Determine the [X, Y] coordinate at the center of the cell enclosing the given text.  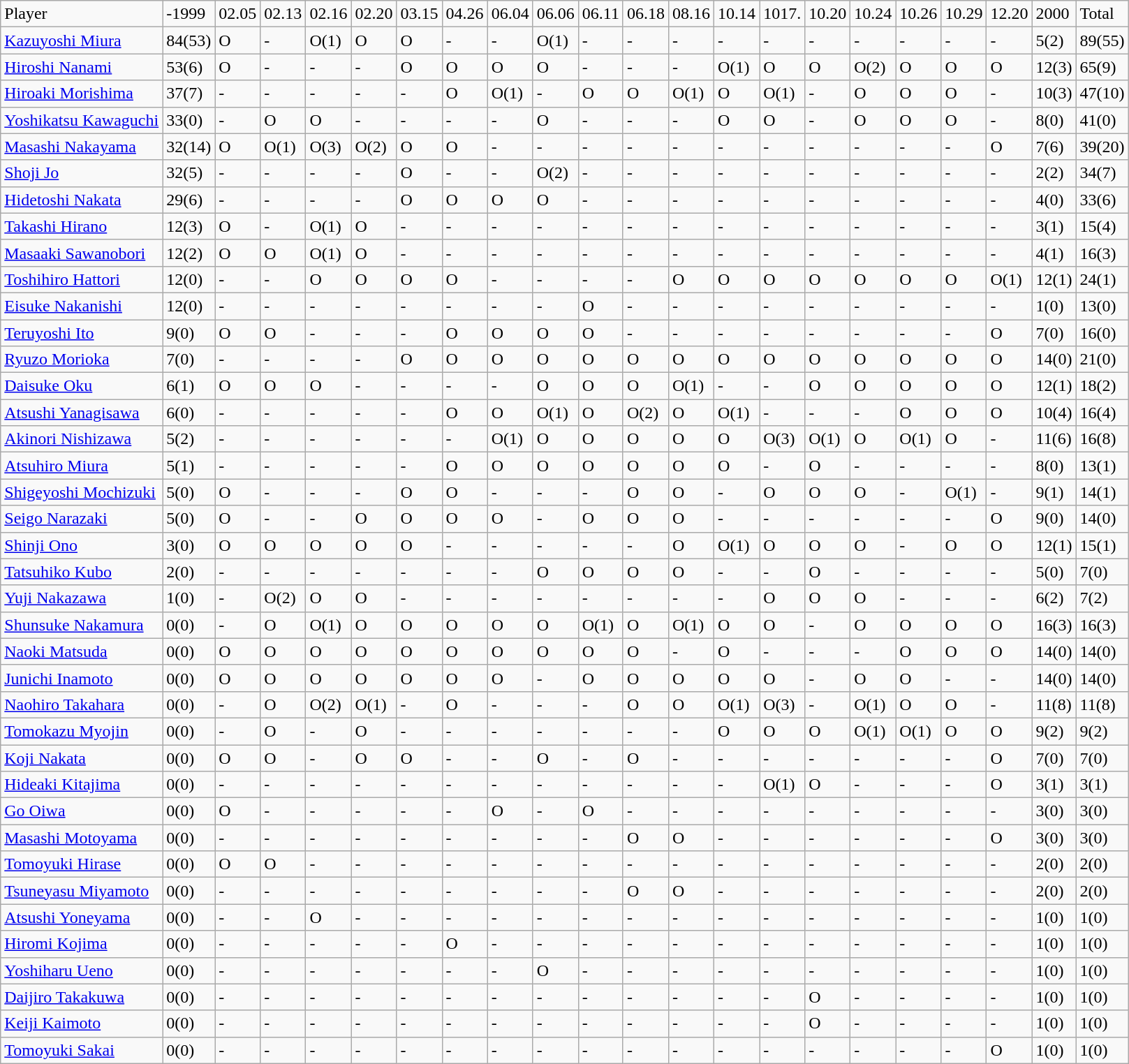
02.20 [374, 14]
Seigo Narazaki [82, 519]
29(6) [189, 200]
16(0) [1102, 333]
10.20 [828, 14]
10(4) [1054, 413]
15(4) [1102, 226]
16(4) [1102, 413]
Shinji Ono [82, 545]
47(10) [1102, 94]
06.06 [556, 14]
6(0) [189, 413]
Hiroaki Morishima [82, 94]
Yuji Nakazawa [82, 598]
Naohiro Takahara [82, 704]
9(1) [1054, 492]
Hidetoshi Nakata [82, 200]
02.05 [237, 14]
Atsuhiro Miura [82, 466]
16(8) [1102, 439]
24(1) [1102, 279]
Takashi Hirano [82, 226]
02.13 [283, 14]
Total [1102, 14]
10(3) [1054, 94]
10.29 [964, 14]
Yoshiharu Ueno [82, 970]
Kazuyoshi Miura [82, 40]
Koji Nakata [82, 758]
Naoki Matsuda [82, 651]
39(20) [1102, 147]
Keiji Kaimoto [82, 1024]
Teruyoshi Ito [82, 333]
4(1) [1054, 253]
89(55) [1102, 40]
Player [82, 14]
Tomoyuki Sakai [82, 1050]
Eisuke Nakanishi [82, 306]
06.18 [645, 14]
53(6) [189, 67]
Go Oiwa [82, 811]
12.20 [1010, 14]
65(9) [1102, 67]
Masashi Motoyama [82, 838]
6(1) [189, 386]
Tomokazu Myojin [82, 731]
5(1) [189, 466]
10.26 [919, 14]
-1999 [189, 14]
Yoshikatsu Kawaguchi [82, 120]
4(0) [1054, 200]
Junichi Inamoto [82, 678]
Akinori Nishizawa [82, 439]
18(2) [1102, 386]
06.11 [600, 14]
Masashi Nakayama [82, 147]
03.15 [419, 14]
Hideaki Kitajima [82, 785]
Daijiro Takakuwa [82, 997]
32(14) [189, 147]
06.04 [510, 14]
Shigeyoshi Mochizuki [82, 492]
Atsushi Yanagisawa [82, 413]
10.14 [737, 14]
1017. [782, 14]
Hiroshi Nanami [82, 67]
2000 [1054, 14]
15(1) [1102, 545]
7(6) [1054, 147]
Ryuzo Morioka [82, 360]
37(7) [189, 94]
Toshihiro Hattori [82, 279]
32(5) [189, 173]
Daisuke Oku [82, 386]
33(0) [189, 120]
Hiromi Kojima [82, 944]
Masaaki Sawanobori [82, 253]
08.16 [691, 14]
13(1) [1102, 466]
13(0) [1102, 306]
Tsuneyasu Miyamoto [82, 891]
2(2) [1054, 173]
Atsushi Yoneyama [82, 917]
10.24 [873, 14]
21(0) [1102, 360]
02.16 [328, 14]
84(53) [189, 40]
Tomoyuki Hirase [82, 864]
33(6) [1102, 200]
14(1) [1102, 492]
34(7) [1102, 173]
41(0) [1102, 120]
04.26 [465, 14]
Shoji Jo [82, 173]
11(6) [1054, 439]
12(2) [189, 253]
Tatsuhiko Kubo [82, 572]
7(2) [1102, 598]
Shunsuke Nakamura [82, 625]
6(2) [1054, 598]
